For the text-containing cell, return its midpoint in (X, Y) coordinate format. 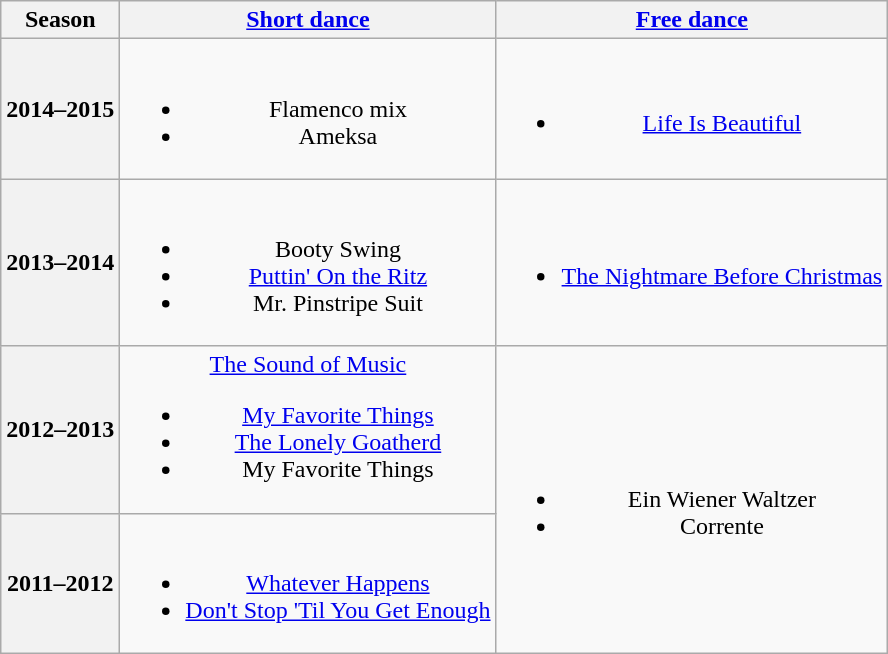
2013–2014 (60, 262)
The Sound of Music My Favorite Things The Lonely Goatherd My Favorite Things (308, 430)
2014–2015 (60, 109)
Flamenco mix Ameksa (308, 109)
2011–2012 (60, 583)
2012–2013 (60, 430)
Short dance (308, 20)
The Nightmare Before Christmas (692, 262)
Whatever Happens Don't Stop 'Til You Get Enough (308, 583)
Season (60, 20)
Booty Swing Puttin' On the Ritz Mr. Pinstripe Suit (308, 262)
Free dance (692, 20)
Life Is Beautiful (692, 109)
Ein Wiener Waltzer Corrente (692, 500)
